Extract the (X, Y) coordinate from the center of the cell holding the provided text.  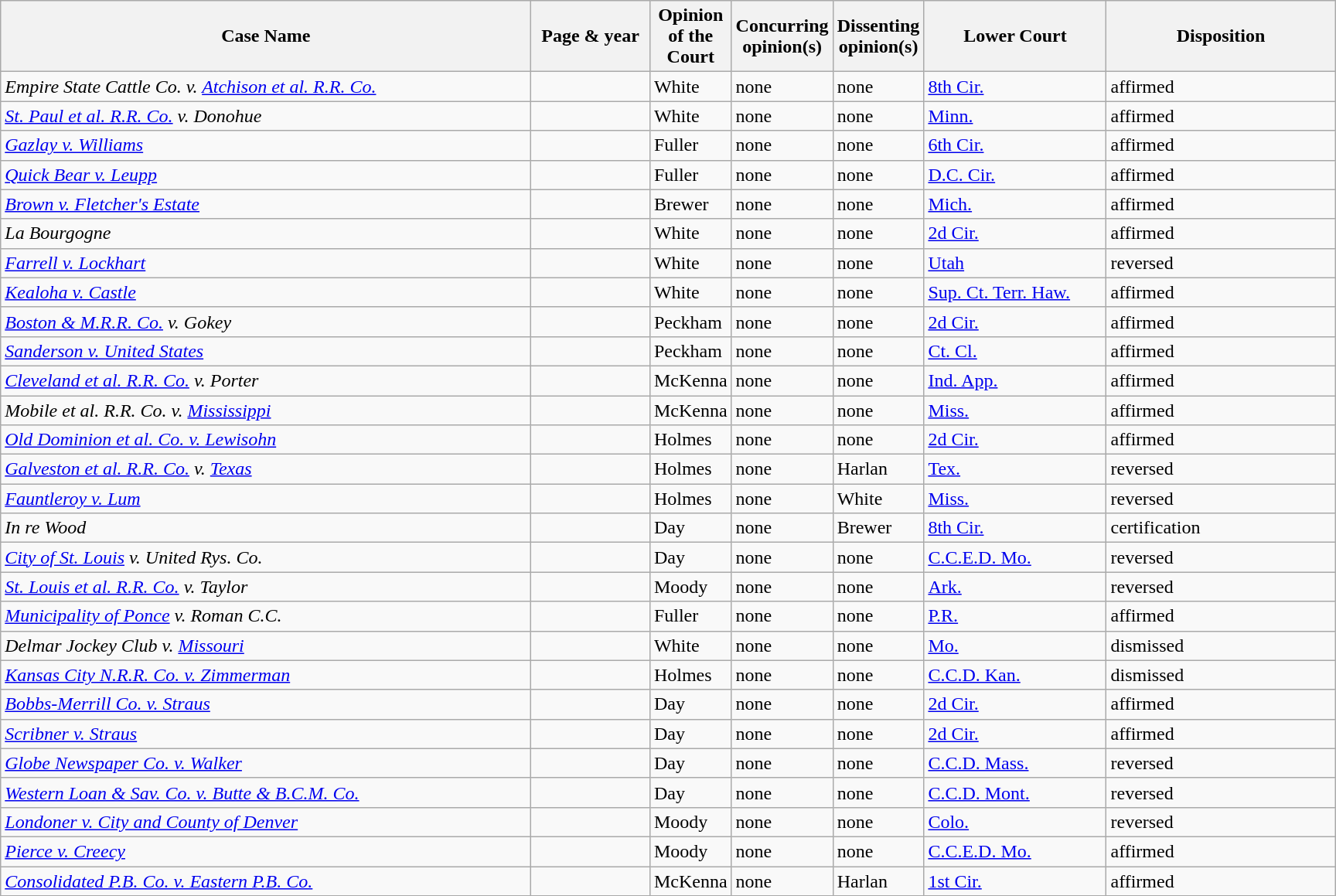
Dissenting opinion(s) (878, 36)
Sup. Ct. Terr. Haw. (1015, 292)
Galveston et al. R.R. Co. v. Texas (266, 469)
Tex. (1015, 469)
C.C.D. Mont. (1015, 792)
P.R. (1015, 616)
Delmar Jockey Club v. Missouri (266, 646)
Boston & M.R.R. Co. v. Gokey (266, 322)
Ct. Cl. (1015, 351)
St. Paul et al. R.R. Co. v. Donohue (266, 116)
certification (1221, 528)
Consolidated P.B. Co. v. Eastern P.B. Co. (266, 881)
Kealoha v. Castle (266, 292)
Scribner v. Straus (266, 734)
Quick Bear v. Leupp (266, 175)
Globe Newspaper Co. v. Walker (266, 763)
6th Cir. (1015, 145)
St. Louis et al. R.R. Co. v. Taylor (266, 587)
Brown v. Fletcher's Estate (266, 204)
1st Cir. (1015, 881)
Cleveland et al. R.R. Co. v. Porter (266, 380)
Ind. App. (1015, 380)
Mich. (1015, 204)
La Bourgogne (266, 233)
Colo. (1015, 822)
Municipality of Ponce v. Roman C.C. (266, 616)
Page & year (591, 36)
Old Dominion et al. Co. v. Lewisohn (266, 440)
Bobbs-Merrill Co. v. Straus (266, 704)
Lower Court (1015, 36)
Gazlay v. Williams (266, 145)
City of St. Louis v. United Rys. Co. (266, 557)
Utah (1015, 263)
Empire State Cattle Co. v. Atchison et al. R.R. Co. (266, 87)
Western Loan & Sav. Co. v. Butte & B.C.M. Co. (266, 792)
C.C.D. Kan. (1015, 675)
Fauntleroy v. Lum (266, 499)
Ark. (1015, 587)
D.C. Cir. (1015, 175)
Mo. (1015, 646)
Farrell v. Lockhart (266, 263)
Sanderson v. United States (266, 351)
Mobile et al. R.R. Co. v. Mississippi (266, 411)
In re Wood (266, 528)
Londoner v. City and County of Denver (266, 822)
Minn. (1015, 116)
Pierce v. Creecy (266, 851)
Disposition (1221, 36)
Case Name (266, 36)
Opinion of the Court (690, 36)
Concurring opinion(s) (782, 36)
C.C.D. Mass. (1015, 763)
Kansas City N.R.R. Co. v. Zimmerman (266, 675)
